Scan for the cell matching the given text and deliver its [x, y] coordinate at center. 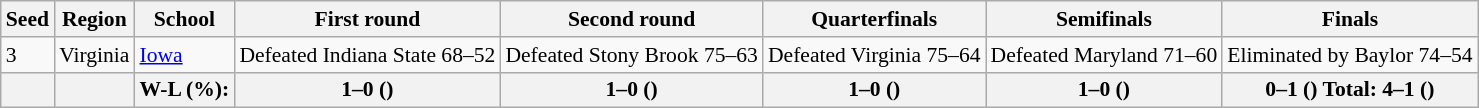
Iowa [184, 55]
Semifinals [1104, 19]
Defeated Indiana State 68–52 [367, 55]
Finals [1350, 19]
Seed [28, 19]
School [184, 19]
Eliminated by Baylor 74–54 [1350, 55]
Defeated Virginia 75–64 [874, 55]
Defeated Stony Brook 75–63 [632, 55]
W-L (%): [184, 90]
Virginia [94, 55]
3 [28, 55]
0–1 () Total: 4–1 () [1350, 90]
Region [94, 19]
Second round [632, 19]
Quarterfinals [874, 19]
Defeated Maryland 71–60 [1104, 55]
First round [367, 19]
